Output the [x, y] coordinate of the center of the cell containing the given text.  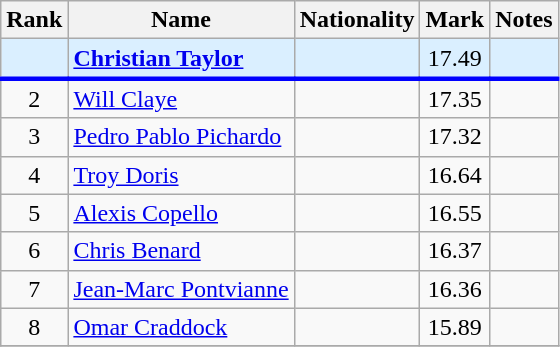
16.36 [455, 289]
Will Claye [181, 98]
Nationality [357, 20]
7 [34, 289]
4 [34, 175]
15.89 [455, 327]
6 [34, 251]
Christian Taylor [181, 59]
Jean-Marc Pontvianne [181, 289]
Alexis Copello [181, 213]
5 [34, 213]
2 [34, 98]
17.49 [455, 59]
Name [181, 20]
16.64 [455, 175]
16.37 [455, 251]
Rank [34, 20]
Chris Benard [181, 251]
Mark [455, 20]
17.32 [455, 137]
Troy Doris [181, 175]
Notes [524, 20]
3 [34, 137]
16.55 [455, 213]
17.35 [455, 98]
Omar Craddock [181, 327]
8 [34, 327]
Pedro Pablo Pichardo [181, 137]
